Identify which cell holds the provided text, then report its [X, Y] central coordinate. 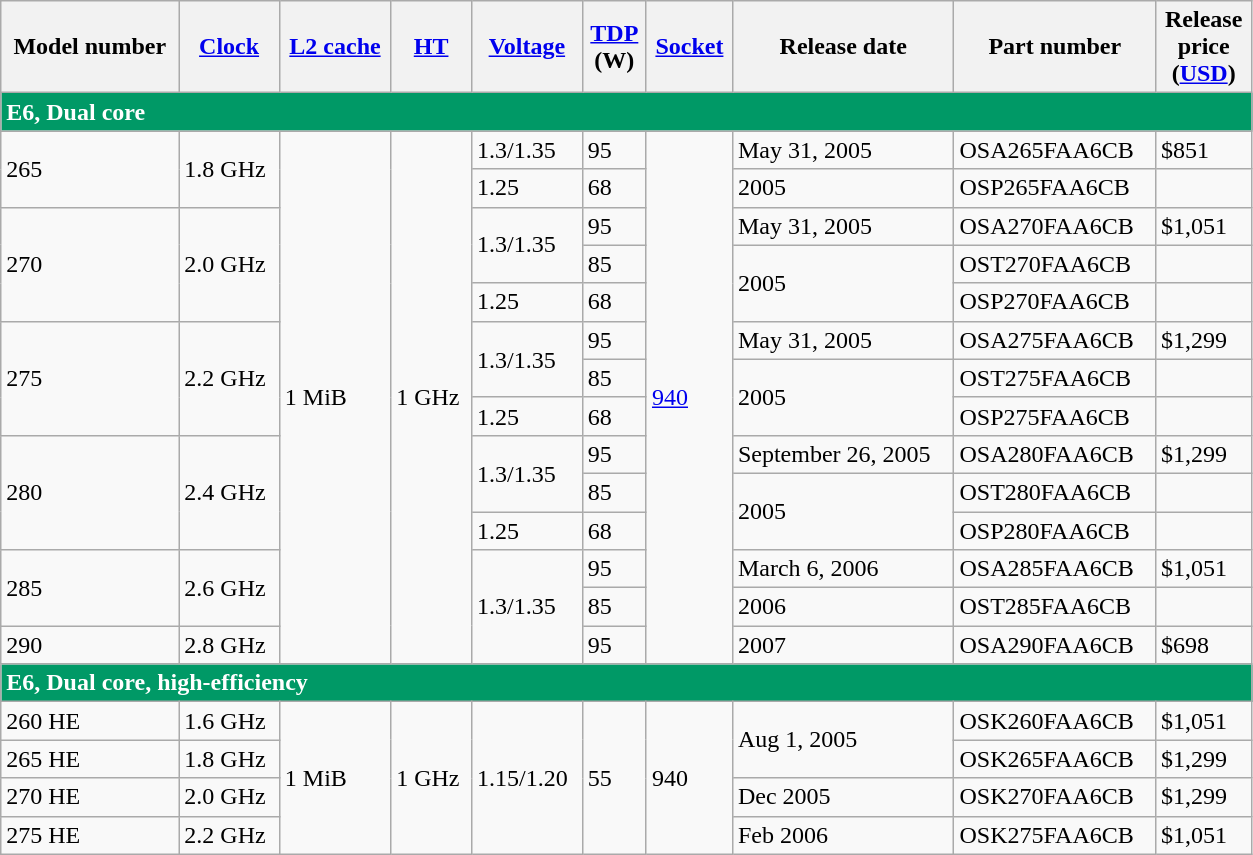
285 [90, 588]
OSK265FAA6CB [1055, 759]
Dec 2005 [843, 797]
Clock [229, 47]
OSA265FAA6CB [1055, 150]
OSA285FAA6CB [1055, 569]
Part number [1055, 47]
Voltage [528, 47]
HT [432, 47]
2006 [843, 607]
September 26, 2005 [843, 454]
275 HE [90, 835]
OSK275FAA6CB [1055, 835]
290 [90, 645]
280 [90, 492]
OST280FAA6CB [1055, 492]
L2 cache [334, 47]
OSP270FAA6CB [1055, 302]
TDP(W) [614, 47]
Socket [689, 47]
Model number [90, 47]
55 [614, 778]
OSA275FAA6CB [1055, 340]
$698 [1204, 645]
270 HE [90, 797]
260 HE [90, 721]
2007 [843, 645]
Releaseprice(USD) [1204, 47]
2.4 GHz [229, 492]
E6, Dual core, high-efficiency [626, 683]
OSA290FAA6CB [1055, 645]
OSA280FAA6CB [1055, 454]
Feb 2006 [843, 835]
2.6 GHz [229, 588]
1.6 GHz [229, 721]
265 [90, 169]
$851 [1204, 150]
OST285FAA6CB [1055, 607]
Aug 1, 2005 [843, 740]
OSK260FAA6CB [1055, 721]
OSP280FAA6CB [1055, 531]
1.15/1.20 [528, 778]
OSA270FAA6CB [1055, 226]
March 6, 2006 [843, 569]
2.8 GHz [229, 645]
OSK270FAA6CB [1055, 797]
OST270FAA6CB [1055, 264]
Release date [843, 47]
OST275FAA6CB [1055, 378]
275 [90, 378]
265 HE [90, 759]
E6, Dual core [626, 112]
OSP265FAA6CB [1055, 188]
OSP275FAA6CB [1055, 416]
270 [90, 264]
